Identify which cell holds the provided text, then report its (X, Y) central coordinate. 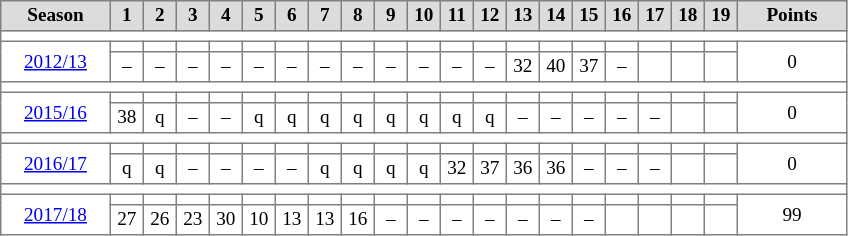
18 (688, 16)
99 (792, 214)
26 (160, 220)
2015/16 (56, 112)
3 (192, 16)
7 (324, 16)
30 (226, 220)
8 (358, 16)
11 (456, 16)
38 (126, 118)
4 (226, 16)
2012/13 (56, 61)
1 (126, 16)
14 (556, 16)
40 (556, 67)
2 (160, 16)
9 (390, 16)
19 (720, 16)
2017/18 (56, 214)
2016/17 (56, 163)
5 (258, 16)
27 (126, 220)
17 (654, 16)
23 (192, 220)
12 (490, 16)
15 (588, 16)
6 (292, 16)
Points (792, 16)
Season (56, 16)
